Provide the (x, y) coordinate of the cell's center where the given text is located.  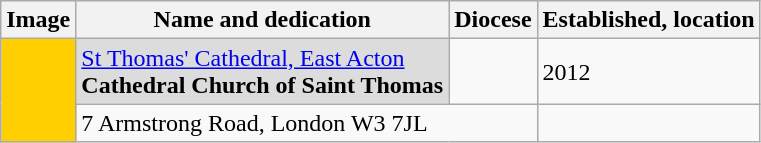
7 Armstrong Road, London W3 7JL (306, 123)
Image (38, 20)
2012 (648, 72)
Name and dedication (262, 20)
Diocese (493, 20)
St Thomas' Cathedral, East Acton Cathedral Church of Saint Thomas (262, 72)
Established, location (648, 20)
